Identify which cell holds the provided text, then report its [x, y] central coordinate. 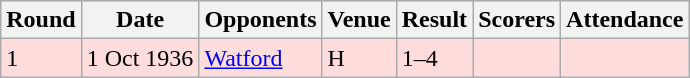
Watford [260, 58]
1 Oct 1936 [140, 58]
Opponents [260, 20]
Date [140, 20]
H [359, 58]
Attendance [625, 20]
Scorers [517, 20]
1 [41, 58]
Round [41, 20]
1–4 [434, 58]
Result [434, 20]
Venue [359, 20]
